Return (X, Y) of the center of cell containing provided text 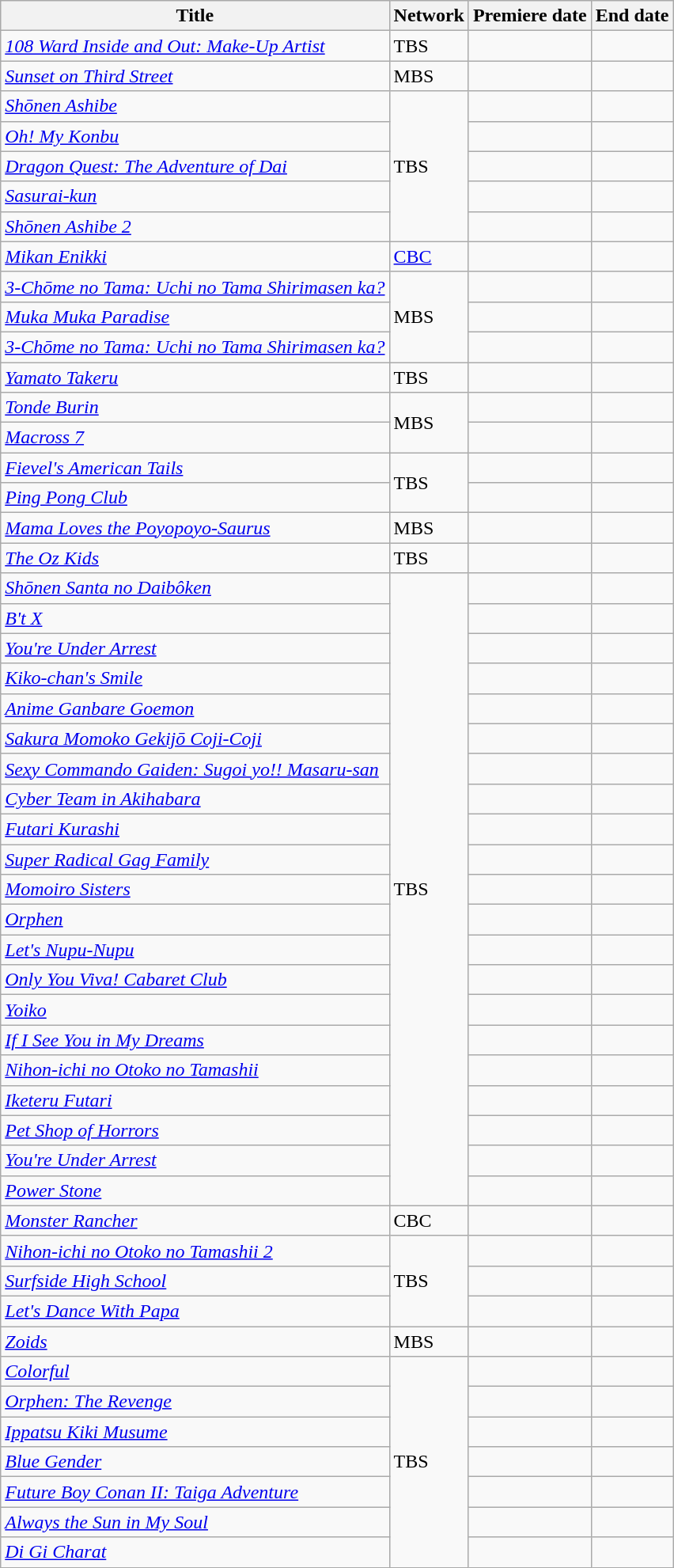
Pet Shop of Horrors (195, 1130)
Momoiro Sisters (195, 890)
Sasurai-kun (195, 196)
Ippatsu Kiki Musume (195, 1432)
Nihon-ichi no Otoko no Tamashii 2 (195, 1251)
Only You Viva! Cabaret Club (195, 980)
Sexy Commando Gaiden: Sugoi yo!! Masaru-san (195, 769)
Macross 7 (195, 438)
Shōnen Ashibe 2 (195, 226)
Iketeru Futari (195, 1100)
Shōnen Santa no Daibôken (195, 588)
Network (429, 16)
Sakura Momoko Gekijō Coji-Coji (195, 738)
Ping Pong Club (195, 498)
108 Ward Inside and Out: Make-Up Artist (195, 46)
Mikan Enikki (195, 256)
Sunset on Third Street (195, 76)
Always the Sun in My Soul (195, 1522)
Monster Rancher (195, 1221)
Orphen: The Revenge (195, 1402)
The Oz Kids (195, 558)
Di Gi Charat (195, 1552)
Shōnen Ashibe (195, 106)
Blue Gender (195, 1462)
Kiko-chan's Smile (195, 678)
Anime Ganbare Goemon (195, 708)
Future Boy Conan II: Taiga Adventure (195, 1492)
Mama Loves the Poyopoyo-Saurus (195, 528)
Let's Dance With Papa (195, 1311)
Zoids (195, 1342)
Fievel's American Tails (195, 468)
Dragon Quest: The Adventure of Dai (195, 166)
Super Radical Gag Family (195, 859)
Title (195, 16)
Cyber Team in Akihabara (195, 799)
Power Stone (195, 1190)
End date (632, 16)
Nihon-ichi no Otoko no Tamashii (195, 1070)
Tonde Burin (195, 408)
Colorful (195, 1372)
Premiere date (530, 16)
If I See You in My Dreams (195, 1040)
Yamato Takeru (195, 378)
Muka Muka Paradise (195, 317)
Oh! My Konbu (195, 136)
Orphen (195, 920)
Surfside High School (195, 1281)
B't X (195, 618)
Futari Kurashi (195, 829)
Let's Nupu-Nupu (195, 950)
Yoiko (195, 1010)
